Scan for the cell matching the given text and deliver its [x, y] coordinate at center. 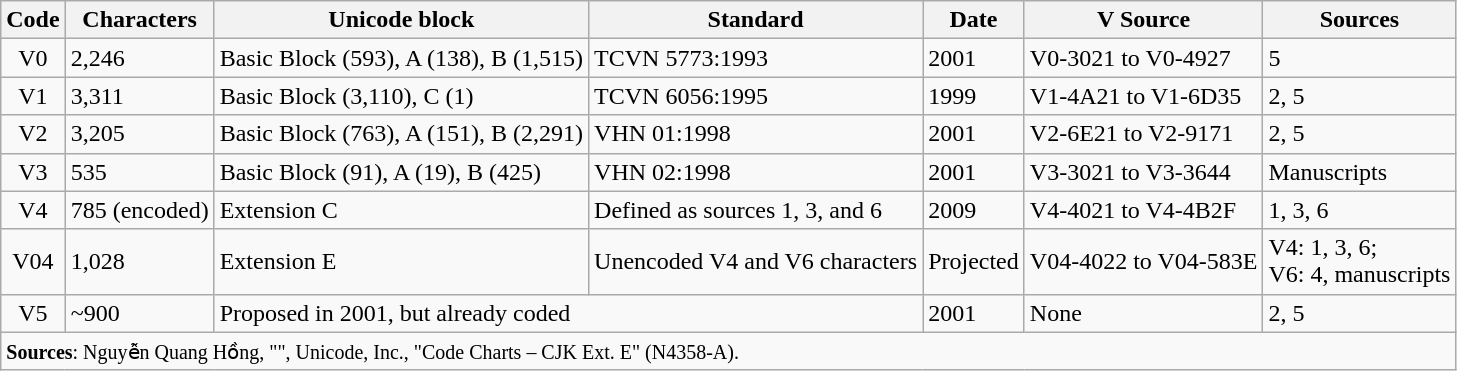
Sources: Nguyễn Quang Hồng, "", Unicode, Inc., "Code Charts – CJK Ext. E" (N4358-A). [728, 351]
V4-4021 to V4-4B2F [1144, 210]
Sources [1360, 20]
V04-4022 to V04-583E [1144, 262]
None [1144, 313]
Characters [140, 20]
Unicode block [401, 20]
VHN 01:1998 [756, 134]
2,246 [140, 58]
1999 [974, 96]
Proposed in 2001, but already coded [568, 313]
V3 [33, 172]
Manuscripts [1360, 172]
3,205 [140, 134]
V4: 1, 3, 6;V6: 4, manuscripts [1360, 262]
Basic Block (3,110), C (1) [401, 96]
Basic Block (593), A (138), B (1,515) [401, 58]
V4 [33, 210]
V2 [33, 134]
Defined as sources 1, 3, and 6 [756, 210]
5 [1360, 58]
V3-3021 to V3-3644 [1144, 172]
Basic Block (763), A (151), B (2,291) [401, 134]
~900 [140, 313]
TCVN 5773:1993 [756, 58]
Unencoded V4 and V6 characters [756, 262]
V1-4A21 to V1-6D35 [1144, 96]
Basic Block (91), A (19), B (425) [401, 172]
V5 [33, 313]
Projected [974, 262]
V1 [33, 96]
V2-6E21 to V2-9171 [1144, 134]
Extension C [401, 210]
Code [33, 20]
3,311 [140, 96]
Standard [756, 20]
V04 [33, 262]
Extension E [401, 262]
2009 [974, 210]
785 (encoded) [140, 210]
1, 3, 6 [1360, 210]
535 [140, 172]
V0 [33, 58]
V Source [1144, 20]
Date [974, 20]
V0-3021 to V0-4927 [1144, 58]
TCVN 6056:1995 [756, 96]
1,028 [140, 262]
VHN 02:1998 [756, 172]
